Locate the cell with the specified text and output its [x, y] center coordinate. 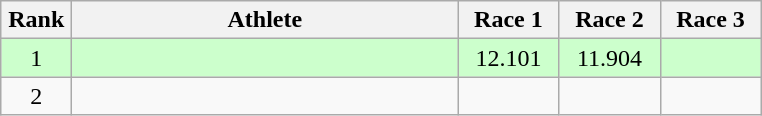
12.101 [508, 58]
Athlete [265, 20]
Rank [36, 20]
11.904 [610, 58]
2 [36, 96]
1 [36, 58]
Race 3 [710, 20]
Race 1 [508, 20]
Race 2 [610, 20]
